Provide the [X, Y] coordinate of the cell's center where the given text is located.  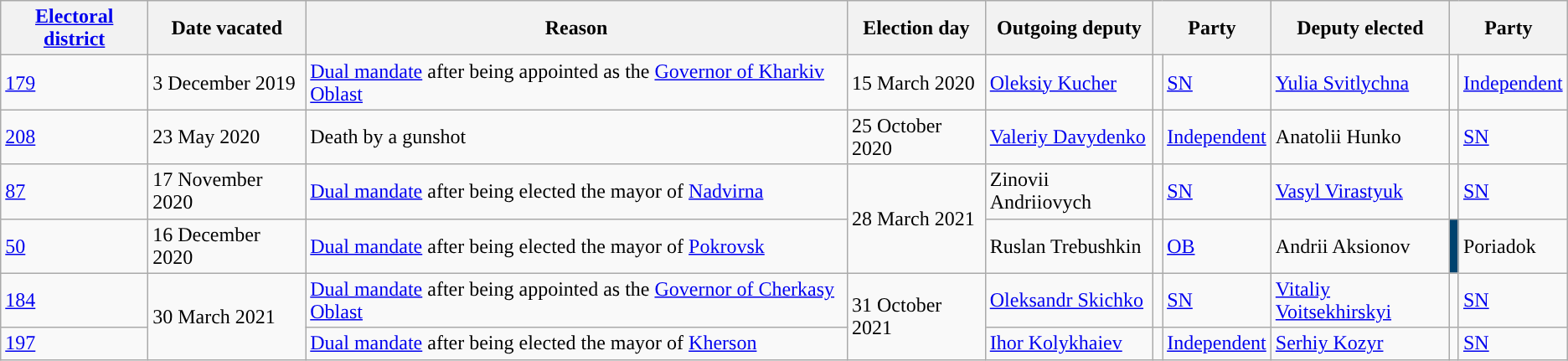
Dual mandate after being elected the mayor of Kherson [576, 343]
16 December 2020 [227, 246]
28 March 2021 [916, 219]
Poriadok [1513, 246]
Ihor Kolykhaiev [1069, 343]
Andrii Aksionov [1360, 246]
Date vacated [227, 28]
Reason [576, 28]
208 [75, 137]
Zinovii Andriiovych [1069, 191]
Oleksandr Skichko [1069, 300]
31 October 2021 [916, 317]
Dual mandate after being appointed as the Governor of Kharkiv Oblast [576, 82]
Deputy elected [1360, 28]
25 October 2020 [916, 137]
OB [1217, 246]
30 March 2021 [227, 317]
Valeriy Davydenko [1069, 137]
17 November 2020 [227, 191]
Dual mandate after being elected the mayor of Pokrovsk [576, 246]
179 [75, 82]
Dual mandate after being elected the mayor of Nadvirna [576, 191]
Election day [916, 28]
23 May 2020 [227, 137]
184 [75, 300]
Oleksiy Kucher [1069, 82]
Electoral district [75, 28]
Yulia Svitlychna [1360, 82]
Vasyl Virastyuk [1360, 191]
Vitaliy Voitsekhirskyi [1360, 300]
Ruslan Trebushkin [1069, 246]
Anatolii Hunko [1360, 137]
87 [75, 191]
15 March 2020 [916, 82]
Dual mandate after being appointed as the Governor of Cherkasy Oblast [576, 300]
Serhiy Kozyr [1360, 343]
Outgoing deputy [1069, 28]
3 December 2019 [227, 82]
50 [75, 246]
Death by a gunshot [576, 137]
197 [75, 343]
